Provide the [x, y] coordinate of the cell's center where the given text is located.  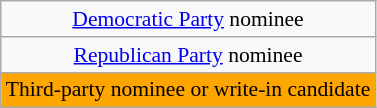
Third-party nominee or write-in candidate [188, 90]
Republican Party nominee [188, 55]
Democratic Party nominee [188, 19]
